Search for the cell housing the specified text and yield its (X, Y) center coordinate. 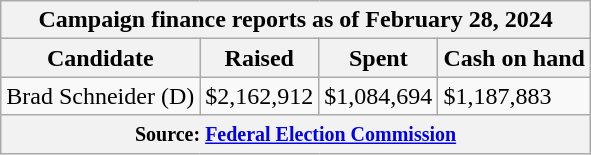
Raised (260, 58)
Candidate (100, 58)
Cash on hand (514, 58)
Source: Federal Election Commission (296, 134)
Campaign finance reports as of February 28, 2024 (296, 20)
Brad Schneider (D) (100, 96)
$1,084,694 (378, 96)
$1,187,883 (514, 96)
$2,162,912 (260, 96)
Spent (378, 58)
